For the text-containing cell, return its midpoint in (X, Y) coordinate format. 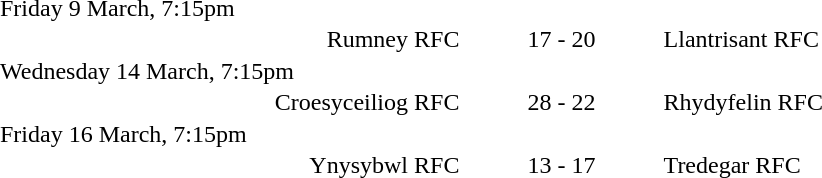
28 - 22 (561, 103)
17 - 20 (561, 39)
